Return the [x, y] coordinate for the center point of the cell that contains the specified text.  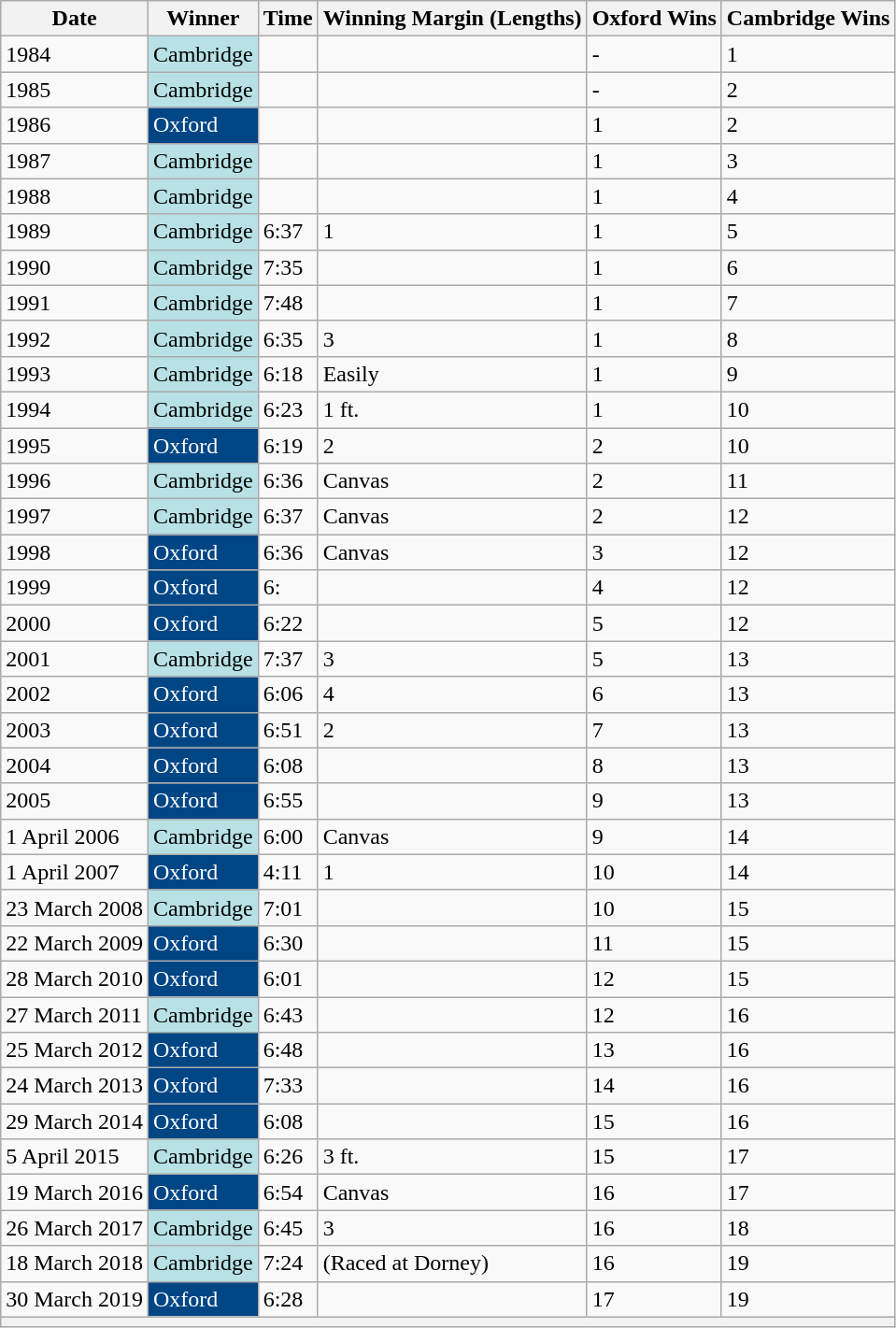
6:51 [288, 730]
6:26 [288, 1157]
2002 [75, 694]
1985 [75, 90]
1984 [75, 54]
6:54 [288, 1192]
28 March 2010 [75, 978]
1996 [75, 481]
26 March 2017 [75, 1228]
1987 [75, 161]
30 March 2019 [75, 1299]
6:28 [288, 1299]
24 March 2013 [75, 1086]
1995 [75, 446]
6:00 [288, 836]
6:35 [288, 338]
6:19 [288, 446]
2005 [75, 801]
Date [75, 19]
25 March 2012 [75, 1050]
1 April 2006 [75, 836]
Time [288, 19]
6:23 [288, 409]
1997 [75, 517]
7:37 [288, 659]
1991 [75, 303]
7:24 [288, 1264]
7:33 [288, 1086]
7:01 [288, 907]
2004 [75, 765]
3 ft. [452, 1157]
1986 [75, 125]
7:48 [288, 303]
6:01 [288, 978]
Winner [203, 19]
2000 [75, 623]
4:11 [288, 872]
1994 [75, 409]
6:22 [288, 623]
6:48 [288, 1050]
1992 [75, 338]
6: [288, 588]
1 ft. [452, 409]
6:30 [288, 943]
1989 [75, 232]
6:45 [288, 1228]
18 March 2018 [75, 1264]
22 March 2009 [75, 943]
2001 [75, 659]
1988 [75, 196]
Oxford Wins [654, 19]
1993 [75, 374]
1 April 2007 [75, 872]
6:18 [288, 374]
5 April 2015 [75, 1157]
6:55 [288, 801]
1990 [75, 267]
1999 [75, 588]
Cambridge Wins [808, 19]
23 March 2008 [75, 907]
27 March 2011 [75, 1014]
1998 [75, 552]
Easily [452, 374]
2003 [75, 730]
6:43 [288, 1014]
6:06 [288, 694]
Winning Margin (Lengths) [452, 19]
18 [808, 1228]
(Raced at Dorney) [452, 1264]
7:35 [288, 267]
29 March 2014 [75, 1121]
19 March 2016 [75, 1192]
